For the text-containing cell, return its midpoint in (x, y) coordinate format. 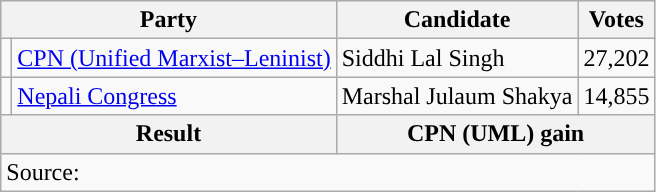
Marshal Julaum Shakya (457, 96)
Siddhi Lal Singh (457, 58)
Nepali Congress (174, 96)
Votes (616, 20)
14,855 (616, 96)
Party (168, 20)
CPN (Unified Marxist–Leninist) (174, 58)
Result (168, 134)
Source: (328, 172)
Candidate (457, 20)
CPN (UML) gain (496, 134)
27,202 (616, 58)
